Extract the (X, Y) coordinate from the center of the cell holding the provided text.  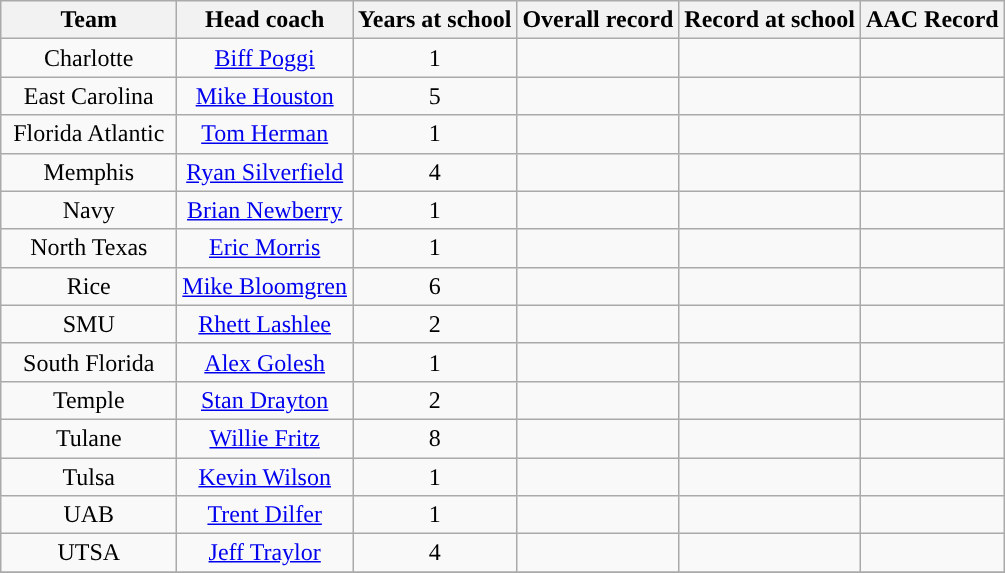
Stan Drayton (265, 400)
Jeff Traylor (265, 553)
5 (435, 96)
Navy (89, 210)
Years at school (435, 20)
Florida Atlantic (89, 134)
Team (89, 20)
Record at school (770, 20)
Tulane (89, 438)
Temple (89, 400)
Head coach (265, 20)
North Texas (89, 248)
East Carolina (89, 96)
UTSA (89, 553)
Charlotte (89, 58)
Alex Golesh (265, 362)
Willie Fritz (265, 438)
Kevin Wilson (265, 477)
Rhett Lashlee (265, 324)
Memphis (89, 172)
Biff Poggi (265, 58)
AAC Record (933, 20)
Overall record (598, 20)
Mike Houston (265, 96)
Tom Herman (265, 134)
Ryan Silverfield (265, 172)
Brian Newberry (265, 210)
Tulsa (89, 477)
SMU (89, 324)
Eric Morris (265, 248)
Mike Bloomgren (265, 286)
8 (435, 438)
South Florida (89, 362)
Rice (89, 286)
6 (435, 286)
UAB (89, 515)
Trent Dilfer (265, 515)
